Locate the cell with the specified text and output its [x, y] center coordinate. 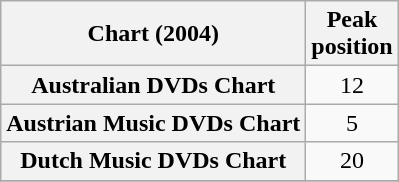
20 [352, 161]
12 [352, 85]
Austrian Music DVDs Chart [154, 123]
Australian DVDs Chart [154, 85]
5 [352, 123]
Dutch Music DVDs Chart [154, 161]
Chart (2004) [154, 34]
Peakposition [352, 34]
